Extract the [x, y] coordinate from the center of the cell holding the provided text.  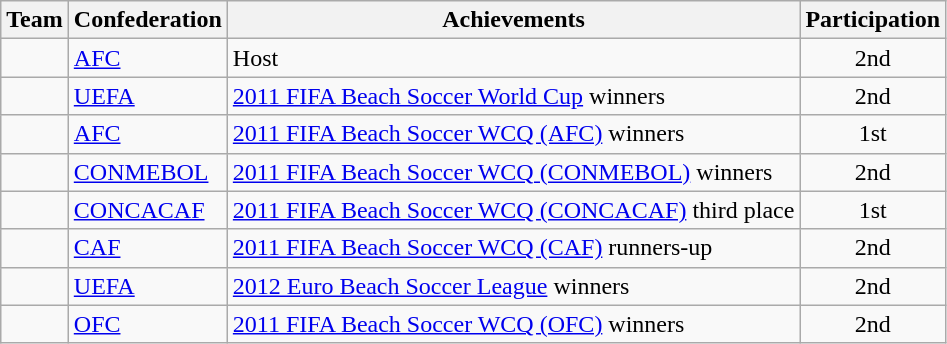
2012 Euro Beach Soccer League winners [514, 286]
Participation [873, 20]
2011 FIFA Beach Soccer WCQ (CONMEBOL) winners [514, 172]
2011 FIFA Beach Soccer World Cup winners [514, 96]
CONCACAF [148, 210]
Confederation [148, 20]
CAF [148, 248]
CONMEBOL [148, 172]
Achievements [514, 20]
2011 FIFA Beach Soccer WCQ (AFC) winners [514, 134]
2011 FIFA Beach Soccer WCQ (CAF) runners-up [514, 248]
2011 FIFA Beach Soccer WCQ (CONCACAF) third place [514, 210]
OFC [148, 324]
2011 FIFA Beach Soccer WCQ (OFC) winners [514, 324]
Team [35, 20]
Host [514, 58]
